Determine the [X, Y] coordinate at the center of the cell enclosing the given text.  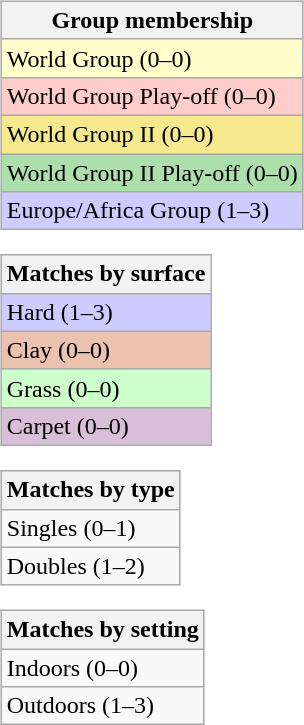
Grass (0–0) [106, 388]
Doubles (1–2) [90, 566]
Carpet (0–0) [106, 426]
Hard (1–3) [106, 312]
Singles (0–1) [90, 528]
Outdoors (1–3) [102, 706]
Group membership [152, 20]
World Group Play-off (0–0) [152, 96]
Indoors (0–0) [102, 668]
Clay (0–0) [106, 350]
World Group II (0–0) [152, 134]
World Group (0–0) [152, 58]
Matches by type [90, 490]
World Group II Play-off (0–0) [152, 173]
Matches by setting [102, 630]
Europe/Africa Group (1–3) [152, 211]
Matches by surface [106, 274]
